Locate the cell with the specified text and output its (x, y) center coordinate. 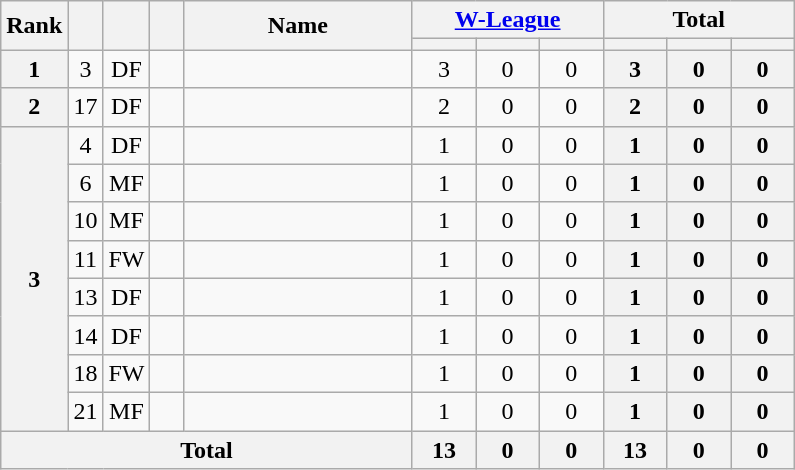
W-League (508, 20)
Name (298, 26)
17 (86, 107)
Rank (34, 26)
14 (86, 335)
21 (86, 411)
18 (86, 373)
4 (86, 145)
11 (86, 259)
6 (86, 183)
10 (86, 221)
